From the cell containing the given text, extract its center point as (X, Y) coordinate. 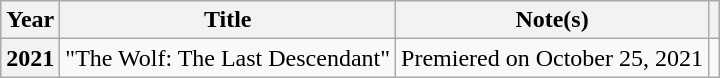
2021 (30, 58)
Premiered on October 25, 2021 (552, 58)
"The Wolf: The Last Descendant" (228, 58)
Title (228, 20)
Note(s) (552, 20)
Year (30, 20)
